Find where the given text appears and provide that cell's center as (x, y) coordinate. 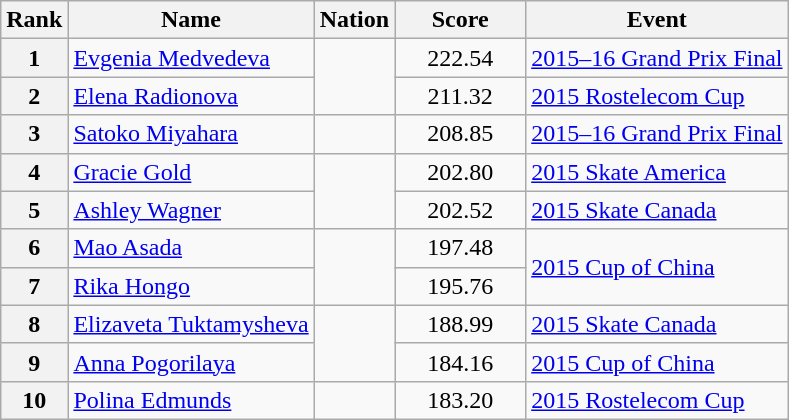
202.52 (460, 210)
7 (34, 286)
Polina Edmunds (191, 400)
184.16 (460, 362)
Evgenia Medvedeva (191, 58)
2 (34, 96)
Name (191, 20)
4 (34, 172)
211.32 (460, 96)
Gracie Gold (191, 172)
Event (657, 20)
Satoko Miyahara (191, 134)
188.99 (460, 324)
8 (34, 324)
6 (34, 248)
Elena Radionova (191, 96)
Mao Asada (191, 248)
222.54 (460, 58)
1 (34, 58)
9 (34, 362)
Ashley Wagner (191, 210)
183.20 (460, 400)
Rika Hongo (191, 286)
Nation (354, 20)
10 (34, 400)
208.85 (460, 134)
197.48 (460, 248)
Score (460, 20)
202.80 (460, 172)
3 (34, 134)
Rank (34, 20)
Elizaveta Tuktamysheva (191, 324)
195.76 (460, 286)
5 (34, 210)
Anna Pogorilaya (191, 362)
2015 Skate America (657, 172)
